Return the [x, y] coordinate for the center point of the cell that contains the specified text.  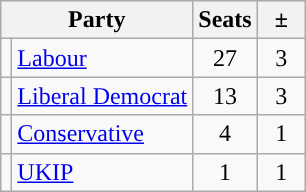
4 [225, 134]
UKIP [102, 172]
Labour [102, 58]
± [281, 20]
27 [225, 58]
13 [225, 96]
Seats [225, 20]
Liberal Democrat [102, 96]
Party [97, 20]
Conservative [102, 134]
